Detect which cell encompasses the target text, then output its [X, Y] center coordinate. 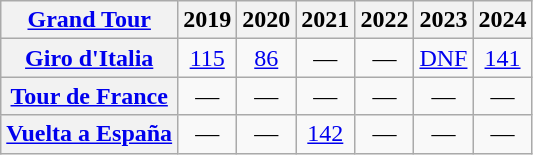
Tour de France [90, 96]
2023 [444, 20]
86 [266, 58]
142 [326, 134]
Grand Tour [90, 20]
Vuelta a España [90, 134]
DNF [444, 58]
2019 [208, 20]
115 [208, 58]
2022 [384, 20]
2021 [326, 20]
Giro d'Italia [90, 58]
141 [502, 58]
2024 [502, 20]
2020 [266, 20]
